Determine the (X, Y) coordinate at the center of the cell enclosing the given text.  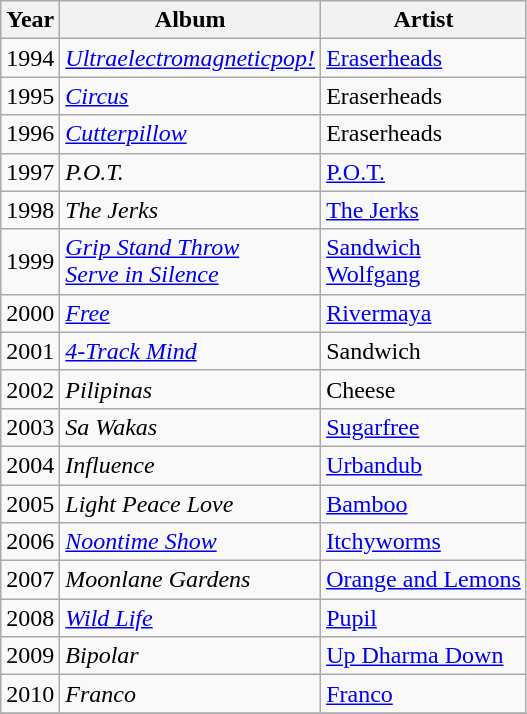
Sa Wakas (190, 427)
1995 (30, 96)
Noontime Show (190, 542)
Bamboo (424, 503)
Influence (190, 465)
1996 (30, 134)
2003 (30, 427)
Cutterpillow (190, 134)
Urbandub (424, 465)
2010 (30, 694)
SandwichWolfgang (424, 262)
Light Peace Love (190, 503)
1997 (30, 172)
Grip Stand ThrowServe in Silence (190, 262)
2002 (30, 389)
Pilipinas (190, 389)
Sugarfree (424, 427)
Free (190, 313)
2007 (30, 580)
2005 (30, 503)
Year (30, 20)
Wild Life (190, 618)
Album (190, 20)
Ultraelectromagneticpop! (190, 58)
Circus (190, 96)
Moonlane Gardens (190, 580)
Rivermaya (424, 313)
1994 (30, 58)
Cheese (424, 389)
2004 (30, 465)
1998 (30, 210)
Orange and Lemons (424, 580)
1999 (30, 262)
2008 (30, 618)
Pupil (424, 618)
4-Track Mind (190, 351)
Artist (424, 20)
2009 (30, 656)
2000 (30, 313)
2006 (30, 542)
2001 (30, 351)
Bipolar (190, 656)
Up Dharma Down (424, 656)
Sandwich (424, 351)
Itchyworms (424, 542)
